Output the [x, y] coordinate of the center of the cell containing the given text.  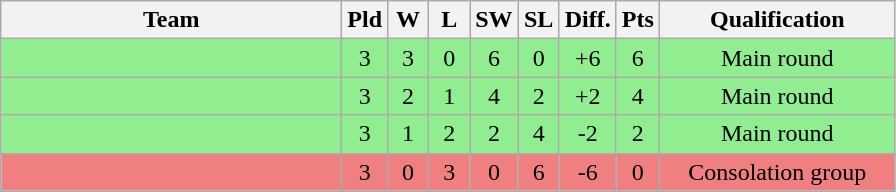
W [408, 20]
-6 [588, 172]
SL [538, 20]
SW [494, 20]
L [450, 20]
Consolation group [777, 172]
Pld [365, 20]
+2 [588, 96]
Qualification [777, 20]
-2 [588, 134]
+6 [588, 58]
Diff. [588, 20]
Team [172, 20]
Pts [638, 20]
